From the cell containing the given text, extract its center point as (X, Y) coordinate. 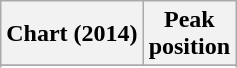
Chart (2014) (72, 34)
Peakposition (189, 34)
